Capture the cell that displays the provided text and extract its (x, y) central coordinate. 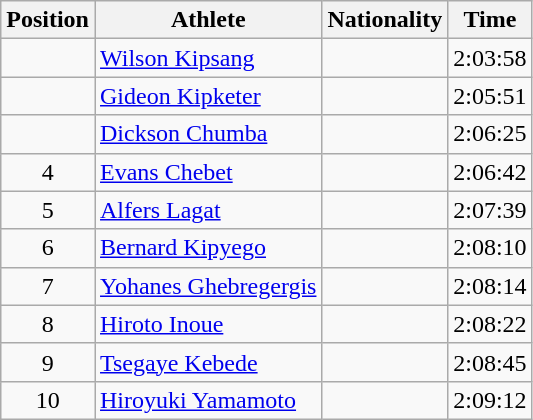
9 (48, 362)
Wilson Kipsang (208, 58)
8 (48, 324)
10 (48, 400)
Nationality (385, 20)
Alfers Lagat (208, 210)
Dickson Chumba (208, 134)
Hiroto Inoue (208, 324)
Tsegaye Kebede (208, 362)
2:03:58 (490, 58)
2:06:25 (490, 134)
5 (48, 210)
Gideon Kipketer (208, 96)
Time (490, 20)
2:08:10 (490, 248)
2:08:22 (490, 324)
Position (48, 20)
Athlete (208, 20)
2:08:45 (490, 362)
2:07:39 (490, 210)
2:09:12 (490, 400)
Bernard Kipyego (208, 248)
2:05:51 (490, 96)
2:06:42 (490, 172)
Yohanes Ghebregergis (208, 286)
Evans Chebet (208, 172)
6 (48, 248)
4 (48, 172)
7 (48, 286)
2:08:14 (490, 286)
Hiroyuki Yamamoto (208, 400)
